Provide the [X, Y] coordinate of the cell's center where the given text is located.  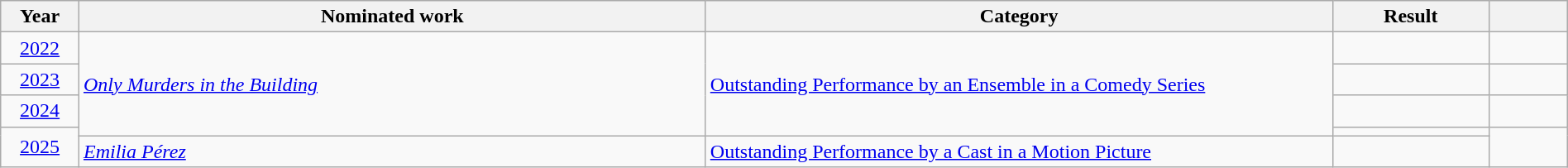
Emilia Pérez [392, 151]
Year [40, 17]
Only Murders in the Building [392, 84]
2023 [40, 79]
Outstanding Performance by an Ensemble in a Comedy Series [1019, 84]
Result [1411, 17]
Outstanding Performance by a Cast in a Motion Picture [1019, 151]
2022 [40, 48]
2025 [40, 147]
Nominated work [392, 17]
Category [1019, 17]
2024 [40, 111]
